Capture the cell that displays the provided text and extract its [X, Y] central coordinate. 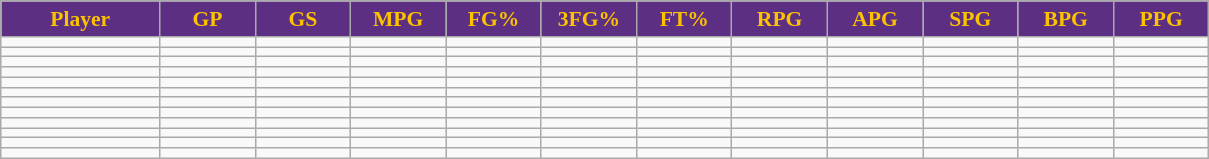
MPG [398, 19]
RPG [780, 19]
BPG [1066, 19]
SPG [970, 19]
GP [208, 19]
3FG% [588, 19]
Player [80, 19]
PPG [1161, 19]
APG [874, 19]
FG% [494, 19]
FT% [684, 19]
GS [302, 19]
